Return the (X, Y) coordinate for the center point of the cell that contains the specified text.  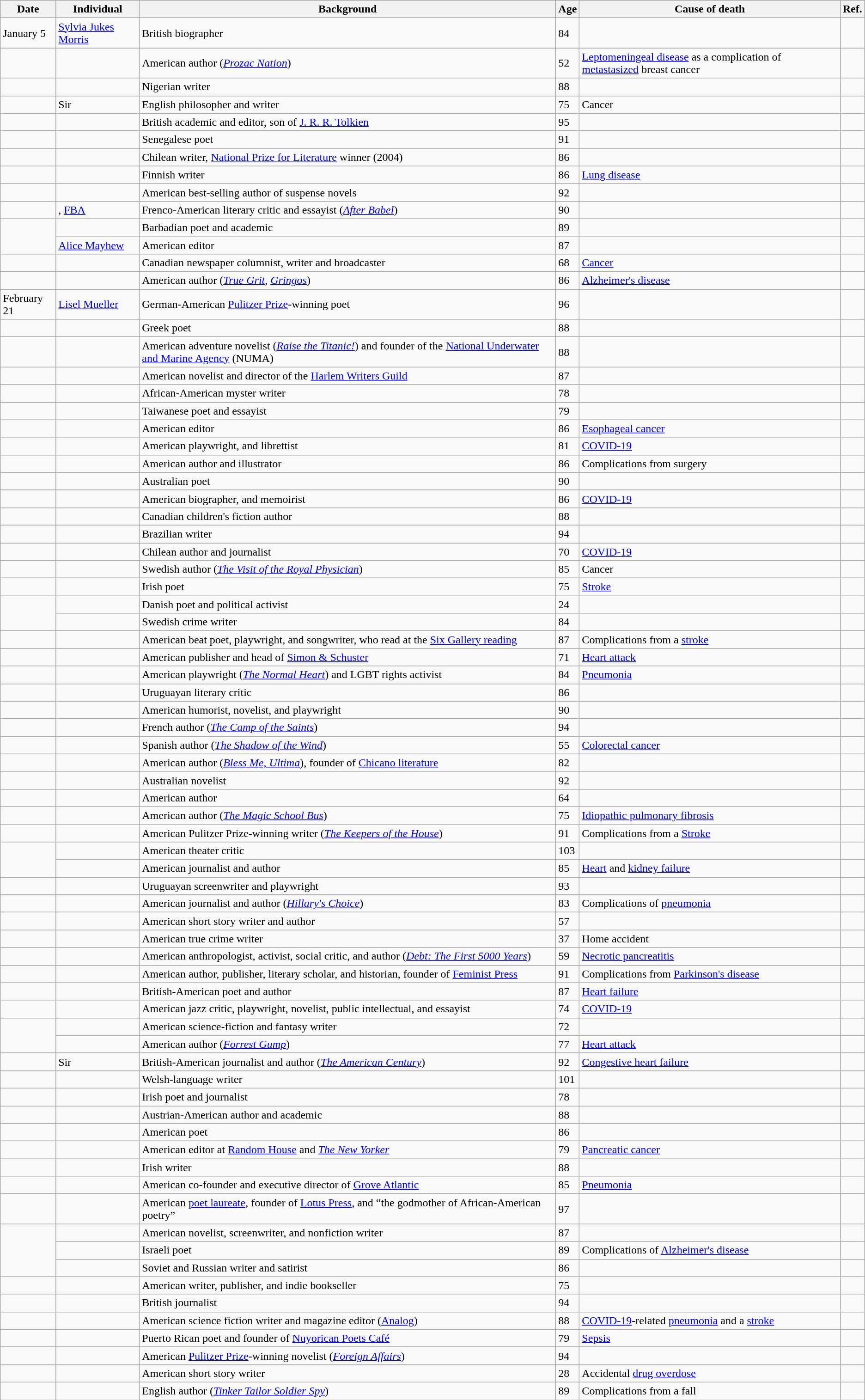
American poet (347, 1132)
American writer, publisher, and indie bookseller (347, 1285)
Leptomeningeal disease as a complication of metastasized breast cancer (710, 63)
American Pulitzer Prize-winning writer (The Keepers of the House) (347, 833)
American editor at Random House and The New Yorker (347, 1150)
Background (347, 9)
Swedish crime writer (347, 622)
95 (567, 122)
Spanish author (The Shadow of the Wind) (347, 745)
Finnish writer (347, 175)
Chilean writer, National Prize for Literature winner (2004) (347, 157)
82 (567, 763)
103 (567, 851)
, FBA (98, 210)
Swedish author (The Visit of the Royal Physician) (347, 569)
Brazilian writer (347, 534)
96 (567, 304)
February 21 (28, 304)
81 (567, 446)
57 (567, 921)
Chilean author and journalist (347, 551)
Lisel Mueller (98, 304)
American journalist and author (Hillary's Choice) (347, 904)
American author (347, 798)
Puerto Rican poet and founder of Nuyorican Poets Café (347, 1338)
American author, publisher, literary scholar, and historian, founder of Feminist Press (347, 974)
28 (567, 1373)
American science-fiction and fantasy writer (347, 1027)
American author (The Magic School Bus) (347, 815)
Idiopathic pulmonary fibrosis (710, 815)
Uruguayan screenwriter and playwright (347, 886)
American publisher and head of Simon & Schuster (347, 657)
African-American myster writer (347, 393)
American humorist, novelist, and playwright (347, 710)
American novelist and director of the Harlem Writers Guild (347, 376)
72 (567, 1027)
Complications from a Stroke (710, 833)
American beat poet, playwright, and songwriter, who read at the Six Gallery reading (347, 640)
Irish poet (347, 587)
Congestive heart failure (710, 1062)
Complications of pneumonia (710, 904)
Esophageal cancer (710, 428)
American novelist, screenwriter, and nonfiction writer (347, 1233)
37 (567, 939)
COVID-19-related pneumonia and a stroke (710, 1321)
American journalist and author (347, 868)
Welsh-language writer (347, 1079)
British journalist (347, 1303)
Pancreatic cancer (710, 1150)
Necrotic pancreatitis (710, 956)
71 (567, 657)
Complications from Parkinson's disease (710, 974)
Complications of Alzheimer's disease (710, 1250)
55 (567, 745)
American biographer, and memoirist (347, 499)
83 (567, 904)
Individual (98, 9)
American true crime writer (347, 939)
Accidental drug overdose (710, 1373)
Frenco-American literary critic and essayist (After Babel) (347, 210)
Stroke (710, 587)
British-American poet and author (347, 991)
Australian poet (347, 481)
Alzheimer's disease (710, 281)
American author (Prozac Nation) (347, 63)
American science fiction writer and magazine editor (Analog) (347, 1321)
American short story writer (347, 1373)
Israeli poet (347, 1250)
Canadian newspaper columnist, writer and broadcaster (347, 263)
English philosopher and writer (347, 104)
Lung disease (710, 175)
Colorectal cancer (710, 745)
Nigerian writer (347, 87)
52 (567, 63)
Danish poet and political activist (347, 605)
Alice Mayhew (98, 245)
French author (The Camp of the Saints) (347, 728)
77 (567, 1044)
English author (Tinker Tailor Soldier Spy) (347, 1391)
British biographer (347, 33)
British academic and editor, son of J. R. R. Tolkien (347, 122)
Barbadian poet and academic (347, 227)
Age (567, 9)
93 (567, 886)
68 (567, 263)
97 (567, 1209)
British-American journalist and author (The American Century) (347, 1062)
Australian novelist (347, 780)
American Pulitzer Prize-winning novelist (Foreign Affairs) (347, 1356)
Complications from surgery (710, 464)
American adventure novelist (Raise the Titanic!) and founder of the National Underwater and Marine Agency (NUMA) (347, 352)
American playwright (The Normal Heart) and LGBT rights activist (347, 675)
Soviet and Russian writer and satirist (347, 1268)
Complications from a stroke (710, 640)
64 (567, 798)
Complications from a fall (710, 1391)
American playwright, and librettist (347, 446)
Senegalese poet (347, 140)
101 (567, 1079)
American co-founder and executive director of Grove Atlantic (347, 1185)
American jazz critic, playwright, novelist, public intellectual, and essayist (347, 1009)
24 (567, 605)
Irish writer (347, 1168)
Canadian children's fiction author (347, 516)
Ref. (852, 9)
Uruguayan literary critic (347, 692)
Greek poet (347, 328)
American poet laureate, founder of Lotus Press, and “the godmother of African-American poetry” (347, 1209)
American author (Forrest Gump) (347, 1044)
Austrian-American author and academic (347, 1114)
Irish poet and journalist (347, 1097)
January 5 (28, 33)
American author (Bless Me, Ultima), founder of Chicano literature (347, 763)
Home accident (710, 939)
German-American Pulitzer Prize-winning poet (347, 304)
59 (567, 956)
Date (28, 9)
Sylvia Jukes Morris (98, 33)
Heart failure (710, 991)
American anthropologist, activist, social critic, and author (Debt: The First 5000 Years) (347, 956)
American short story writer and author (347, 921)
American theater critic (347, 851)
Heart and kidney failure (710, 868)
74 (567, 1009)
American author and illustrator (347, 464)
Cause of death (710, 9)
American best-selling author of suspense novels (347, 192)
American author (True Grit, Gringos) (347, 281)
70 (567, 551)
Taiwanese poet and essayist (347, 411)
Sepsis (710, 1338)
